Extract the [x, y] coordinate from the center of the cell holding the provided text.  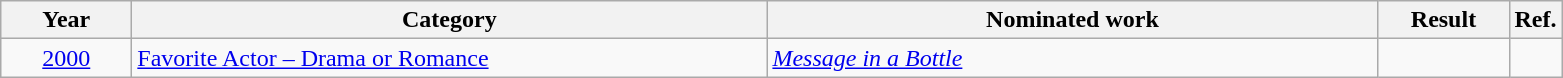
Ref. [1536, 20]
Year [66, 20]
Result [1444, 20]
Category [450, 20]
Message in a Bottle [1072, 58]
2000 [66, 58]
Favorite Actor – Drama or Romance [450, 58]
Nominated work [1072, 20]
